Locate the cell with the specified text and output its [x, y] center coordinate. 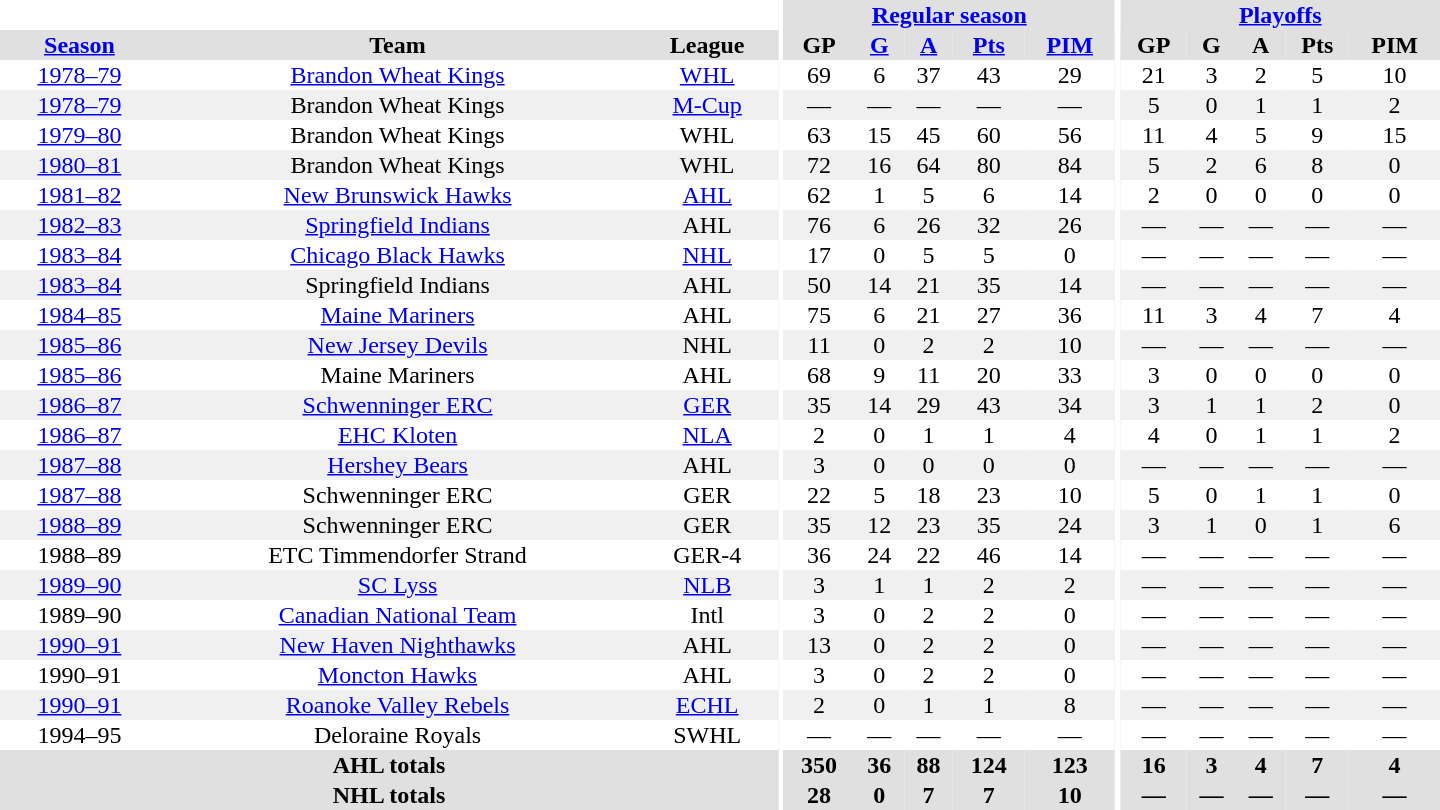
ETC Timmendorfer Strand [398, 555]
EHC Kloten [398, 435]
AHL totals [389, 765]
62 [820, 195]
64 [928, 165]
34 [1070, 405]
60 [988, 135]
18 [928, 495]
Chicago Black Hawks [398, 255]
NHL totals [389, 795]
33 [1070, 375]
27 [988, 315]
45 [928, 135]
Moncton Hawks [398, 675]
Deloraine Royals [398, 735]
GER-4 [707, 555]
84 [1070, 165]
League [707, 45]
SWHL [707, 735]
1981–82 [80, 195]
1982–83 [80, 225]
46 [988, 555]
M-Cup [707, 105]
63 [820, 135]
NLB [707, 585]
Team [398, 45]
72 [820, 165]
80 [988, 165]
13 [820, 645]
37 [928, 75]
350 [820, 765]
Hershey Bears [398, 465]
1979–80 [80, 135]
Playoffs [1280, 15]
1984–85 [80, 315]
56 [1070, 135]
SC Lyss [398, 585]
Intl [707, 615]
68 [820, 375]
50 [820, 285]
Season [80, 45]
17 [820, 255]
Roanoke Valley Rebels [398, 705]
69 [820, 75]
20 [988, 375]
NLA [707, 435]
ECHL [707, 705]
Canadian National Team [398, 615]
1994–95 [80, 735]
Regular season [950, 15]
75 [820, 315]
1980–81 [80, 165]
76 [820, 225]
New Haven Nighthawks [398, 645]
32 [988, 225]
124 [988, 765]
New Jersey Devils [398, 345]
12 [880, 525]
88 [928, 765]
New Brunswick Hawks [398, 195]
28 [820, 795]
123 [1070, 765]
